Extract the [x, y] coordinate from the center of the cell holding the provided text.  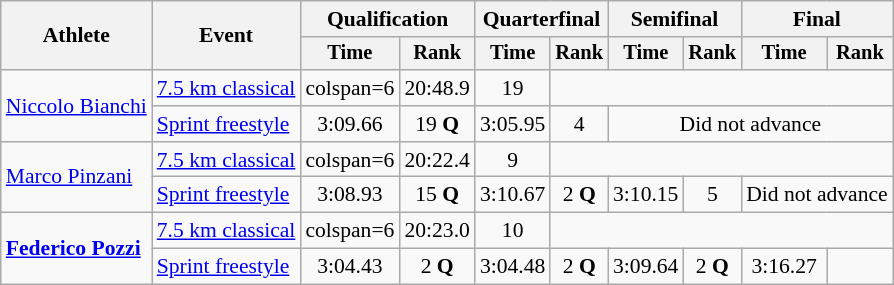
10 [512, 231]
Semifinal [674, 19]
Qualification [388, 19]
20:22.4 [436, 160]
3:05.95 [512, 124]
Quarterfinal [542, 19]
3:10.67 [512, 195]
Marco Pinzani [76, 178]
3:08.93 [350, 195]
Federico Pozzi [76, 248]
20:48.9 [436, 88]
3:04.48 [512, 267]
Athlete [76, 36]
Final [817, 19]
3:10.15 [646, 195]
5 [712, 195]
20:23.0 [436, 231]
3:16.27 [784, 267]
4 [579, 124]
3:09.66 [350, 124]
19 [512, 88]
19 Q [436, 124]
3:09.64 [646, 267]
15 Q [436, 195]
Niccolo Bianchi [76, 106]
9 [512, 160]
3:04.43 [350, 267]
Event [226, 36]
